Return the [x, y] coordinate for the center point of the cell that contains the specified text.  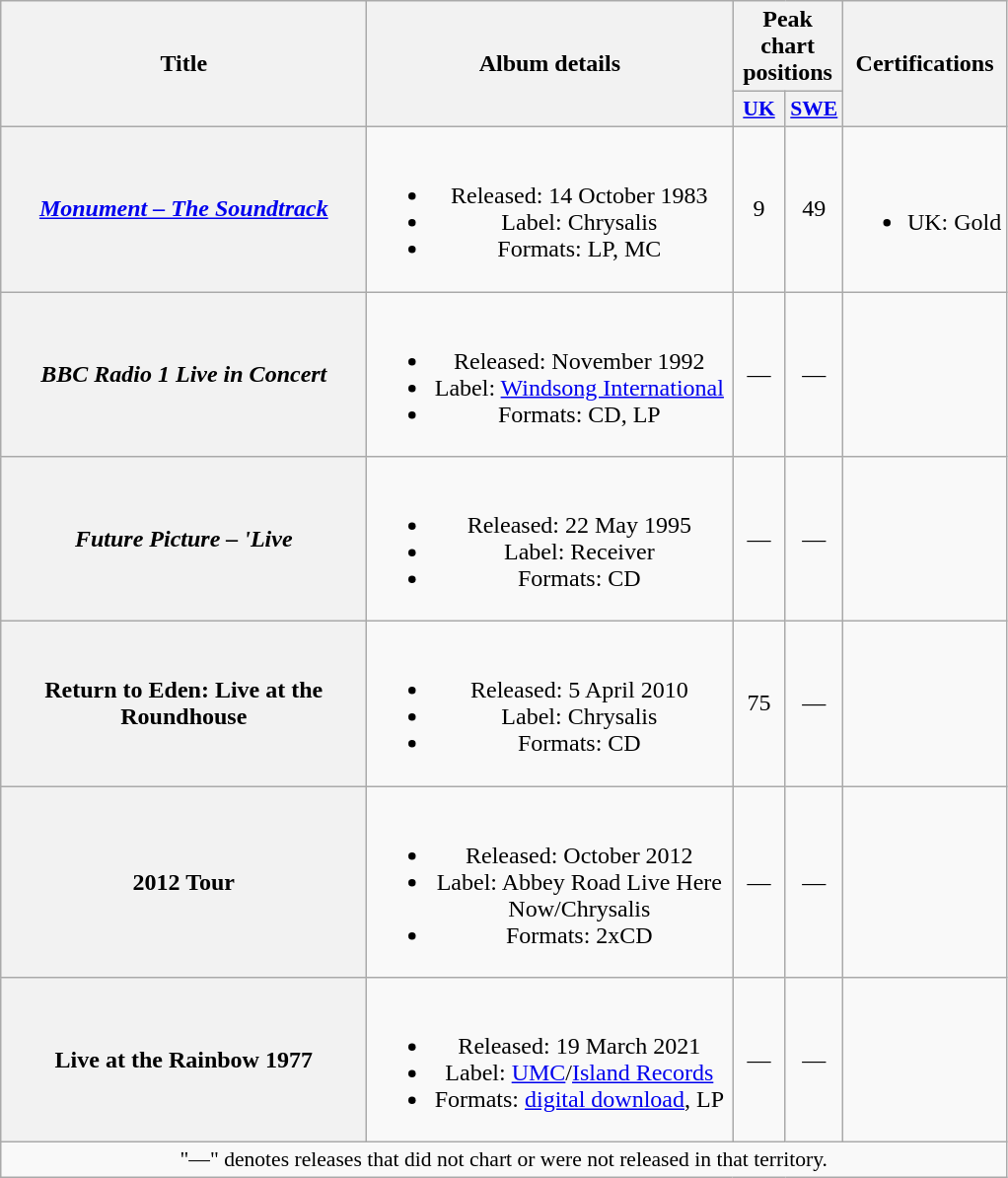
UK [759, 110]
SWE [814, 110]
Peak chart positions [787, 46]
75 [759, 704]
UK: Gold [924, 209]
Album details [550, 64]
2012 Tour [183, 882]
Released: 22 May 1995Label: ReceiverFormats: CD [550, 539]
Title [183, 64]
BBC Radio 1 Live in Concert [183, 375]
Future Picture – 'Live [183, 539]
Certifications [924, 64]
49 [814, 209]
Live at the Rainbow 1977 [183, 1060]
"—" denotes releases that did not chart or were not released in that territory. [504, 1160]
Released: October 2012Label: Abbey Road Live Here Now/ChrysalisFormats: 2xCD [550, 882]
9 [759, 209]
Released: 19 March 2021Label: UMC/Island RecordsFormats: digital download, LP [550, 1060]
Return to Eden: Live at the Roundhouse [183, 704]
Released: November 1992Label: Windsong InternationalFormats: CD, LP [550, 375]
Released: 5 April 2010Label: ChrysalisFormats: CD [550, 704]
Monument – The Soundtrack [183, 209]
Released: 14 October 1983Label: ChrysalisFormats: LP, MC [550, 209]
